Search for the cell housing the specified text and yield its [x, y] center coordinate. 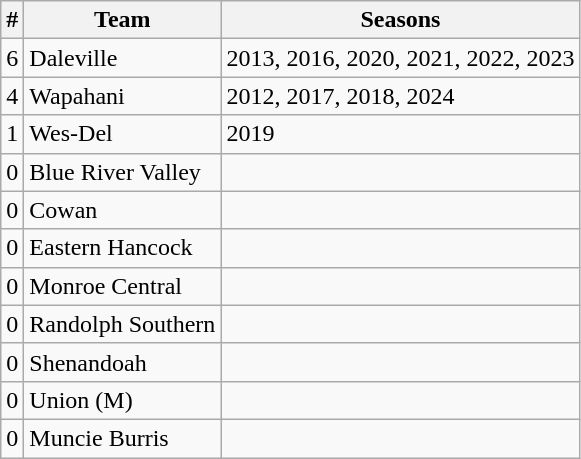
2013, 2016, 2020, 2021, 2022, 2023 [400, 58]
Union (M) [122, 400]
1 [12, 134]
6 [12, 58]
Randolph Southern [122, 324]
Wes-Del [122, 134]
Eastern Hancock [122, 248]
# [12, 20]
Blue River Valley [122, 172]
Cowan [122, 210]
2012, 2017, 2018, 2024 [400, 96]
Seasons [400, 20]
Team [122, 20]
Muncie Burris [122, 438]
Wapahani [122, 96]
4 [12, 96]
Monroe Central [122, 286]
2019 [400, 134]
Shenandoah [122, 362]
Daleville [122, 58]
